Detect which cell encompasses the target text, then output its (X, Y) center coordinate. 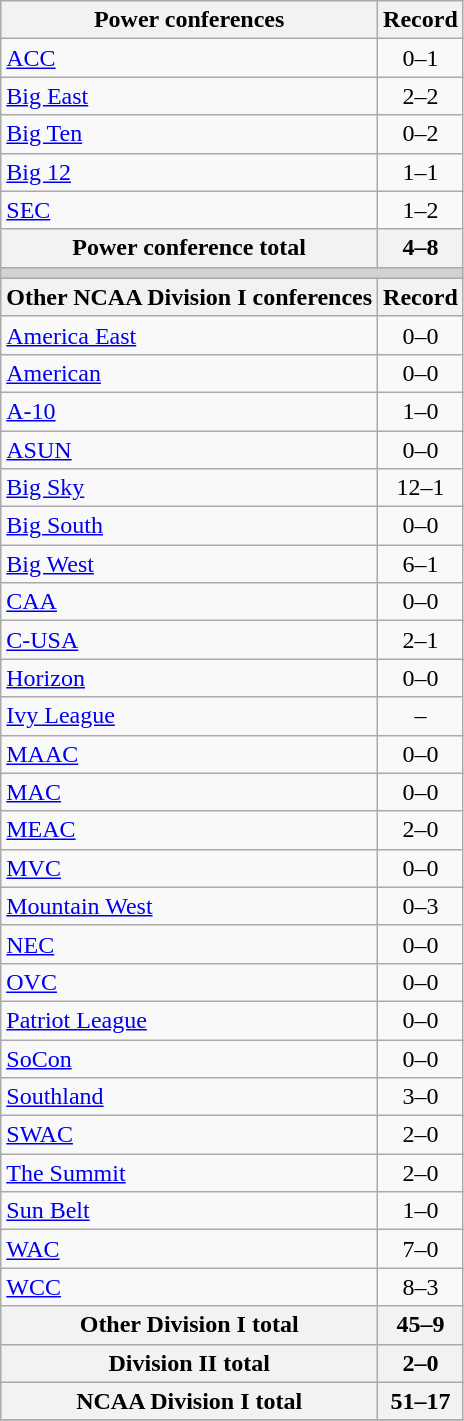
8–3 (421, 1287)
MAAC (190, 754)
SEC (190, 210)
45–9 (421, 1325)
12–1 (421, 488)
Big West (190, 564)
MVC (190, 868)
Division II total (190, 1363)
ACC (190, 58)
0–1 (421, 58)
2–2 (421, 96)
SWAC (190, 1135)
2–1 (421, 640)
Big Ten (190, 134)
– (421, 716)
51–17 (421, 1401)
NCAA Division I total (190, 1401)
WCC (190, 1287)
Power conference total (190, 248)
NEC (190, 944)
SoCon (190, 1059)
MEAC (190, 830)
Ivy League (190, 716)
Other Division I total (190, 1325)
Other NCAA Division I conferences (190, 297)
A-10 (190, 411)
7–0 (421, 1249)
ASUN (190, 449)
6–1 (421, 564)
The Summit (190, 1173)
Big 12 (190, 172)
Southland (190, 1097)
4–8 (421, 248)
WAC (190, 1249)
American (190, 373)
Big South (190, 526)
C-USA (190, 640)
3–0 (421, 1097)
1–2 (421, 210)
1–1 (421, 172)
Power conferences (190, 20)
Sun Belt (190, 1211)
CAA (190, 602)
0–2 (421, 134)
OVC (190, 982)
Big Sky (190, 488)
America East (190, 335)
Mountain West (190, 906)
Big East (190, 96)
Patriot League (190, 1020)
Horizon (190, 678)
MAC (190, 792)
0–3 (421, 906)
